Identify which cell holds the provided text, then report its (x, y) central coordinate. 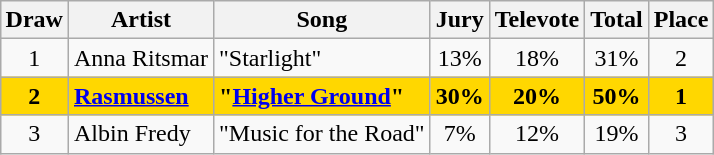
30% (460, 96)
Televote (536, 20)
13% (460, 58)
Place (681, 20)
Artist (140, 20)
12% (536, 134)
Song (322, 20)
Jury (460, 20)
Albin Fredy (140, 134)
Draw (34, 20)
Total (617, 20)
18% (536, 58)
Anna Ritsmar (140, 58)
"Music for the Road" (322, 134)
50% (617, 96)
31% (617, 58)
7% (460, 134)
Rasmussen (140, 96)
19% (617, 134)
20% (536, 96)
"Higher Ground" (322, 96)
"Starlight" (322, 58)
